Locate the cell with the specified text and output its [X, Y] center coordinate. 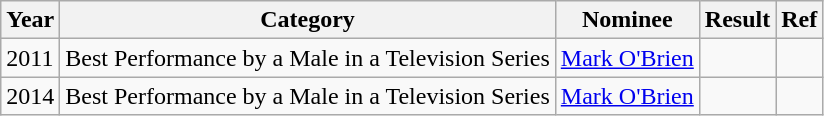
Category [308, 20]
2014 [30, 96]
2011 [30, 58]
Nominee [627, 20]
Result [737, 20]
Year [30, 20]
Ref [800, 20]
